Extract the [X, Y] coordinate from the center of the cell holding the provided text.  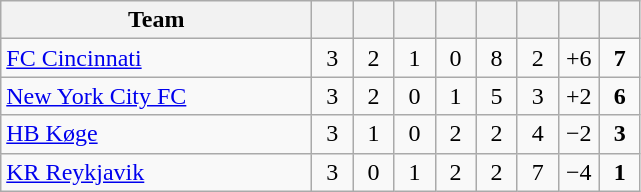
HB Køge [156, 134]
FC Cincinnati [156, 58]
4 [538, 134]
−2 [578, 134]
+2 [578, 96]
6 [620, 96]
KR Reykjavik [156, 172]
8 [496, 58]
+6 [578, 58]
Team [156, 20]
−4 [578, 172]
New York City FC [156, 96]
5 [496, 96]
